Search for the cell housing the specified text and yield its (X, Y) center coordinate. 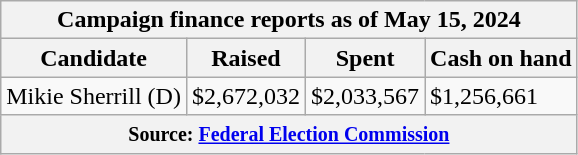
Candidate (94, 58)
Source: Federal Election Commission (289, 134)
$2,033,567 (366, 96)
Raised (246, 58)
Cash on hand (501, 58)
$2,672,032 (246, 96)
$1,256,661 (501, 96)
Campaign finance reports as of May 15, 2024 (289, 20)
Mikie Sherrill (D) (94, 96)
Spent (366, 58)
